Provide the [x, y] coordinate of the cell's center where the given text is located.  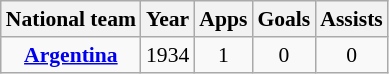
1934 [168, 55]
National team [71, 19]
Assists [352, 19]
Argentina [71, 55]
Goals [284, 19]
Year [168, 19]
1 [223, 55]
Apps [223, 19]
